Identify which cell holds the provided text, then report its [x, y] central coordinate. 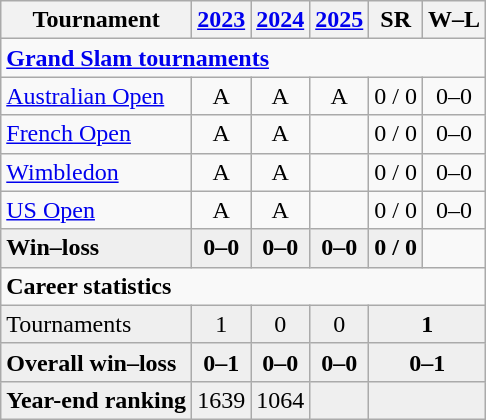
W–L [454, 20]
2025 [340, 20]
SR [396, 20]
2023 [222, 20]
Career statistics [244, 286]
Overall win–loss [96, 362]
US Open [96, 210]
Tournament [96, 20]
Grand Slam tournaments [244, 58]
Australian Open [96, 96]
1639 [222, 400]
French Open [96, 134]
1064 [280, 400]
Tournaments [96, 324]
2024 [280, 20]
Year-end ranking [96, 400]
Wimbledon [96, 172]
Win–loss [96, 248]
